Capture the cell that displays the provided text and extract its (X, Y) central coordinate. 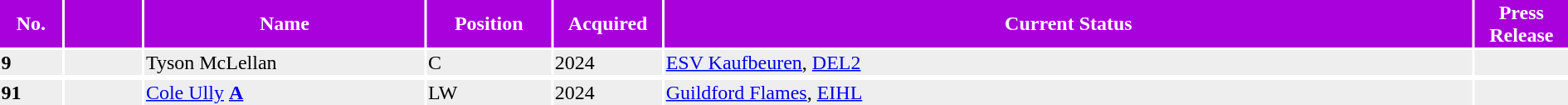
LW (489, 92)
Guildford Flames, EIHL (1069, 92)
Name (284, 23)
No. (32, 23)
Press Release (1522, 23)
Cole Ully A (284, 92)
Current Status (1069, 23)
C (489, 62)
Acquired (607, 23)
9 (32, 62)
Position (489, 23)
91 (32, 92)
ESV Kaufbeuren, DEL2 (1069, 62)
Tyson McLellan (284, 62)
